Output the (X, Y) coordinate of the center of the cell containing the given text.  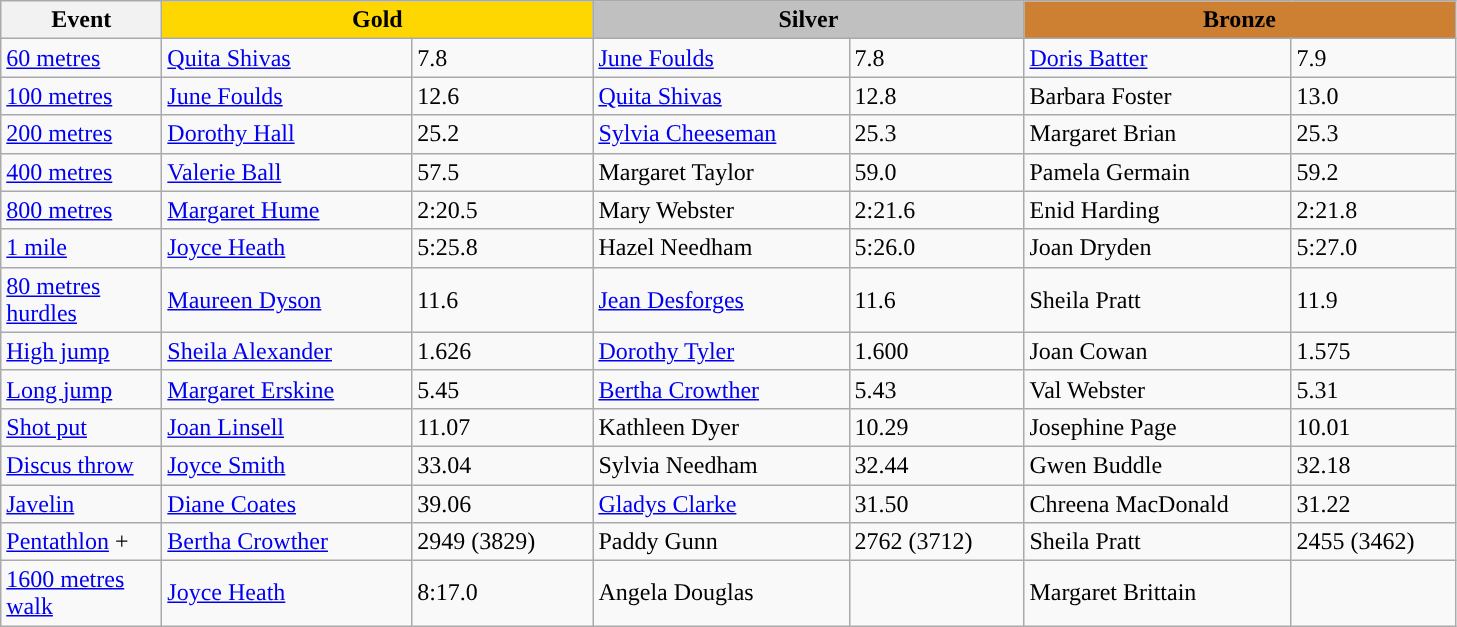
5:25.8 (502, 248)
5:26.0 (936, 248)
Margaret Brian (1158, 134)
Gold (378, 20)
Sylvia Needham (721, 465)
Dorothy Hall (287, 134)
Margaret Hume (287, 210)
59.2 (1373, 172)
1.575 (1373, 351)
Gwen Buddle (1158, 465)
Pentathlon + (82, 542)
11.9 (1373, 300)
Margaret Erskine (287, 389)
5.43 (936, 389)
60 metres (82, 58)
Margaret Brittain (1158, 594)
Joan Cowan (1158, 351)
12.8 (936, 96)
1.626 (502, 351)
2762 (3712) (936, 542)
5:27.0 (1373, 248)
Event (82, 20)
Shot put (82, 427)
2:21.6 (936, 210)
Chreena MacDonald (1158, 503)
25.2 (502, 134)
10.29 (936, 427)
32.18 (1373, 465)
31.50 (936, 503)
Pamela Germain (1158, 172)
7.9 (1373, 58)
Val Webster (1158, 389)
1600 metres walk (82, 594)
Doris Batter (1158, 58)
Angela Douglas (721, 594)
Jean Desforges (721, 300)
200 metres (82, 134)
1.600 (936, 351)
Mary Webster (721, 210)
Barbara Foster (1158, 96)
39.06 (502, 503)
Javelin (82, 503)
Bronze (1240, 20)
2455 (3462) (1373, 542)
Diane Coates (287, 503)
57.5 (502, 172)
Gladys Clarke (721, 503)
Joan Linsell (287, 427)
Sylvia Cheeseman (721, 134)
10.01 (1373, 427)
12.6 (502, 96)
Long jump (82, 389)
Sheila Alexander (287, 351)
Hazel Needham (721, 248)
Valerie Ball (287, 172)
Joan Dryden (1158, 248)
Joyce Smith (287, 465)
100 metres (82, 96)
Enid Harding (1158, 210)
Maureen Dyson (287, 300)
Margaret Taylor (721, 172)
1 mile (82, 248)
2949 (3829) (502, 542)
5.31 (1373, 389)
8:17.0 (502, 594)
Dorothy Tyler (721, 351)
59.0 (936, 172)
High jump (82, 351)
33.04 (502, 465)
13.0 (1373, 96)
Kathleen Dyer (721, 427)
Silver (808, 20)
Josephine Page (1158, 427)
Paddy Gunn (721, 542)
11.07 (502, 427)
2:20.5 (502, 210)
5.45 (502, 389)
Discus throw (82, 465)
2:21.8 (1373, 210)
800 metres (82, 210)
31.22 (1373, 503)
32.44 (936, 465)
400 metres (82, 172)
80 metres hurdles (82, 300)
